Return (x, y) of the center of cell containing provided text 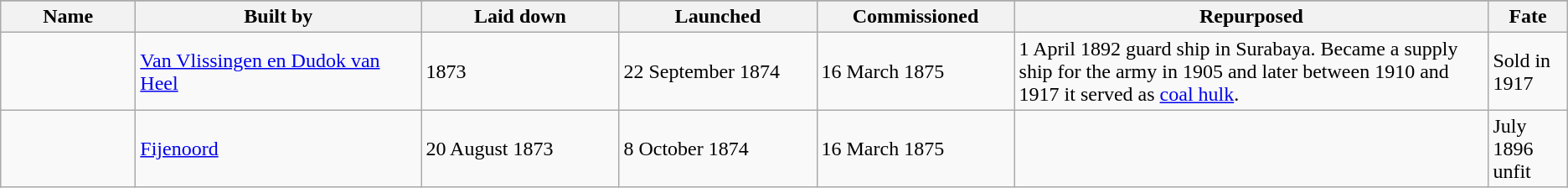
Repurposed (1251, 17)
1873 (520, 71)
Sold in 1917 (1528, 71)
Commissioned (916, 17)
Launched (718, 17)
1 April 1892 guard ship in Surabaya. Became a supply ship for the army in 1905 and later between 1910 and 1917 it served as coal hulk. (1251, 71)
Fijenoord (278, 149)
July 1896 unfit (1528, 149)
Built by (278, 17)
Laid down (520, 17)
22 September 1874 (718, 71)
Fate (1528, 17)
Name (69, 17)
Van Vlissingen en Dudok van Heel (278, 71)
8 October 1874 (718, 149)
20 August 1873 (520, 149)
